From the cell containing the given text, extract its center point as (x, y) coordinate. 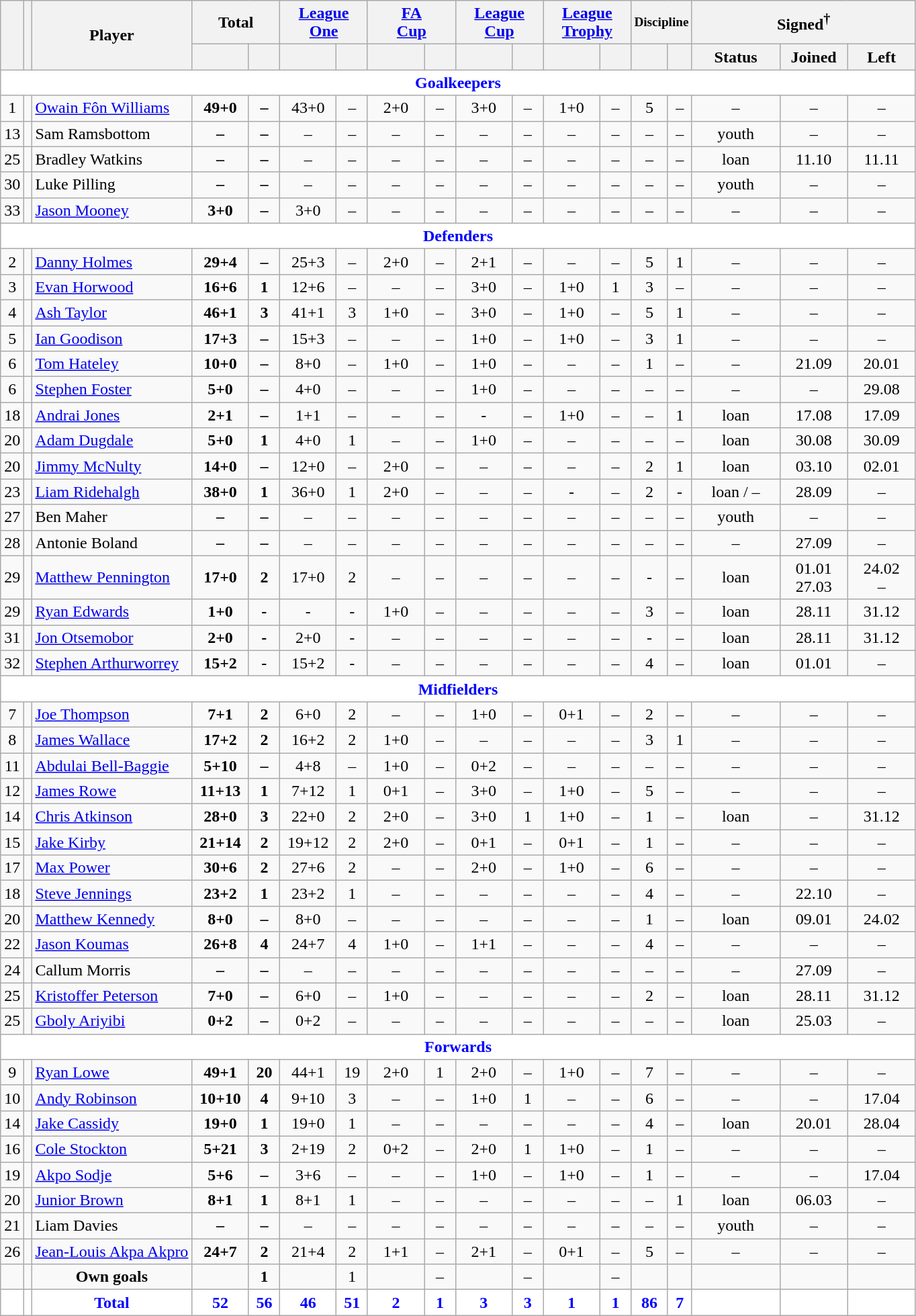
LeagueOne (324, 23)
Callum Morris (111, 970)
31 (12, 638)
11.11 (881, 159)
Left (881, 57)
9+10 (308, 1098)
28+0 (220, 817)
27 (12, 517)
9 (12, 1072)
27+6 (308, 868)
Signed† (803, 23)
Ash Taylor (111, 312)
01.01 27.03 (814, 578)
Matthew Pennington (111, 578)
30.08 (814, 441)
17 (12, 868)
Stephen Arthurworrey (111, 663)
Stephen Foster (111, 390)
29+4 (220, 261)
Junior Brown (111, 1200)
25+3 (308, 261)
Andrai Jones (111, 415)
Defenders (458, 236)
29.08 (881, 390)
Joe Thompson (111, 714)
21+4 (308, 1252)
Midfielders (458, 689)
Liam Ridehalgh (111, 492)
33 (12, 210)
17.08 (814, 415)
49+1 (220, 1072)
22+0 (308, 817)
25.03 (814, 1021)
13 (12, 134)
46+1 (220, 312)
28.04 (881, 1123)
03.10 (814, 466)
Gboly Ariyibi (111, 1021)
Abdulai Bell-Baggie (111, 765)
30 (12, 185)
Kristoffer Peterson (111, 996)
Discipline (661, 23)
Jason Mooney (111, 210)
Jon Otsemobor (111, 638)
22.10 (814, 893)
Luke Pilling (111, 185)
5+6 (220, 1175)
52 (220, 1303)
56 (265, 1303)
28 (12, 543)
32 (12, 663)
Jimmy McNulty (111, 466)
Jean-Louis Akpa Akpro (111, 1252)
16 (12, 1149)
36+0 (308, 492)
22 (12, 945)
02.01 (881, 466)
11+13 (220, 791)
James Rowe (111, 791)
12+0 (308, 466)
26 (12, 1252)
06.03 (814, 1200)
11 (12, 765)
17+2 (220, 740)
Adam Dugdale (111, 441)
43+0 (308, 108)
3+6 (308, 1175)
17+3 (220, 338)
5+21 (220, 1149)
Jake Cassidy (111, 1123)
Tom Hateley (111, 364)
16+6 (220, 287)
Ben Maher (111, 517)
James Wallace (111, 740)
Goalkeepers (458, 83)
Akpo Sodje (111, 1175)
24 (12, 970)
15 (12, 842)
41+1 (308, 312)
21.09 (814, 364)
24.02 (881, 919)
7+0 (220, 996)
FACup (411, 23)
7+1 (220, 714)
11.10 (814, 159)
8 (12, 740)
Liam Davies (111, 1226)
12+6 (308, 287)
10 (12, 1098)
38+0 (220, 492)
7+12 (308, 791)
Sam Ramsbottom (111, 134)
Evan Horwood (111, 287)
Jake Kirby (111, 842)
24.02 – (881, 578)
Max Power (111, 868)
Jason Koumas (111, 945)
5+10 (220, 765)
12 (12, 791)
Owain Fôn Williams (111, 108)
2+19 (308, 1149)
Ryan Edwards (111, 612)
44+1 (308, 1072)
Chris Atkinson (111, 817)
LeagueCup (500, 23)
Danny Holmes (111, 261)
Antonie Boland (111, 543)
Joined (814, 57)
4+8 (308, 765)
86 (649, 1303)
28.09 (814, 492)
49+0 (220, 108)
Matthew Kennedy (111, 919)
21+14 (220, 842)
26+8 (220, 945)
Bradley Watkins (111, 159)
30+6 (220, 868)
10+10 (220, 1098)
17.09 (881, 415)
10+0 (220, 364)
Player (111, 35)
09.01 (814, 919)
Forwards (458, 1047)
51 (352, 1303)
01.01 (814, 663)
Andy Robinson (111, 1098)
14+0 (220, 466)
Ryan Lowe (111, 1072)
30.09 (881, 441)
Own goals (111, 1277)
Steve Jennings (111, 893)
loan / – (736, 492)
46 (308, 1303)
Status (736, 57)
Cole Stockton (111, 1149)
LeagueTrophy (587, 23)
Ian Goodison (111, 338)
21 (12, 1226)
16+2 (308, 740)
15+3 (308, 338)
23 (12, 492)
19+12 (308, 842)
